Detect which cell encompasses the target text, then output its (X, Y) center coordinate. 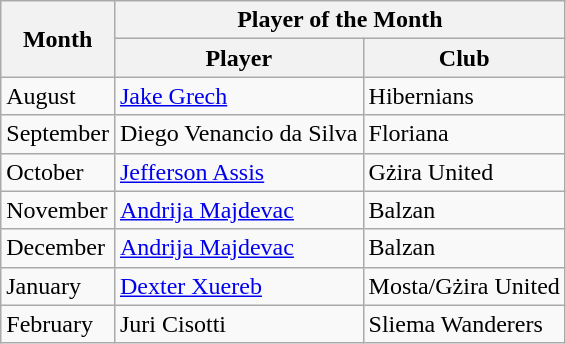
Player (238, 58)
September (58, 134)
Gżira United (464, 172)
Juri Cisotti (238, 324)
Month (58, 39)
Floriana (464, 134)
November (58, 210)
Diego Venancio da Silva (238, 134)
January (58, 286)
Mosta/Gżira United (464, 286)
Dexter Xuereb (238, 286)
February (58, 324)
Club (464, 58)
Sliema Wanderers (464, 324)
August (58, 96)
October (58, 172)
December (58, 248)
Hibernians (464, 96)
Jefferson Assis (238, 172)
Player of the Month (340, 20)
Jake Grech (238, 96)
